Determine the (x, y) coordinate at the center of the cell enclosing the given text.  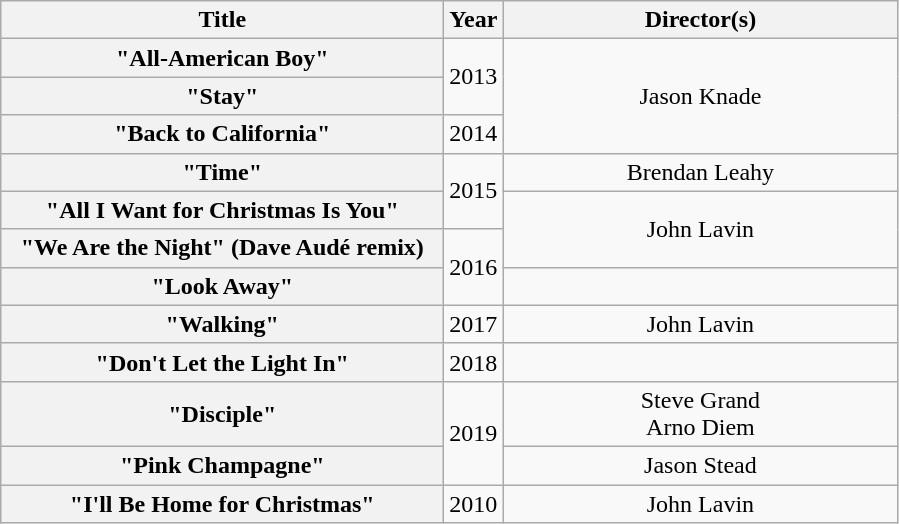
2017 (474, 324)
2013 (474, 77)
"Disciple" (222, 414)
Brendan Leahy (700, 172)
"Time" (222, 172)
"Stay" (222, 96)
"Look Away" (222, 286)
"I'll Be Home for Christmas" (222, 503)
Title (222, 20)
"Pink Champagne" (222, 465)
2019 (474, 432)
"Don't Let the Light In" (222, 362)
"All I Want for Christmas Is You" (222, 210)
2015 (474, 191)
Steve GrandArno Diem (700, 414)
Year (474, 20)
"We Are the Night" (Dave Audé remix) (222, 248)
"Walking" (222, 324)
2010 (474, 503)
Director(s) (700, 20)
2016 (474, 267)
"All-American Boy" (222, 58)
"Back to California" (222, 134)
Jason Stead (700, 465)
2014 (474, 134)
Jason Knade (700, 96)
2018 (474, 362)
